Provide the (x, y) coordinate of the cell's center where the given text is located.  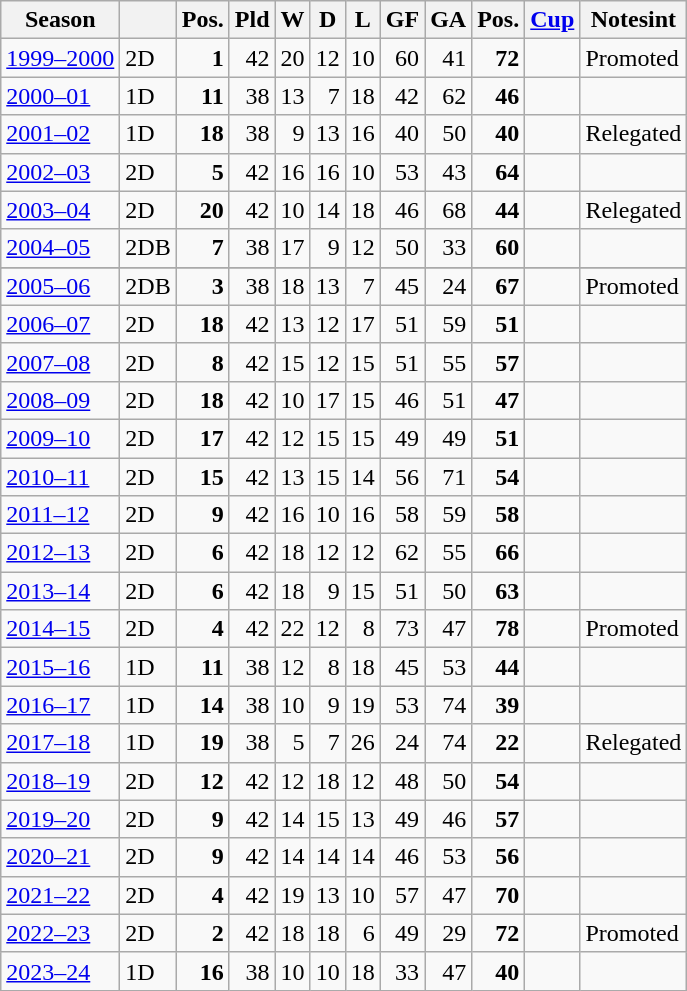
41 (448, 58)
2006–07 (60, 324)
2001–02 (60, 134)
67 (498, 286)
29 (448, 933)
43 (448, 172)
2023–24 (60, 971)
2003–04 (60, 210)
73 (402, 629)
71 (448, 477)
2007–08 (60, 362)
2022–23 (60, 933)
2017–18 (60, 743)
L (362, 20)
2021–22 (60, 895)
2008–09 (60, 400)
2014–15 (60, 629)
66 (498, 553)
2004–05 (60, 248)
2009–10 (60, 438)
48 (402, 781)
GF (402, 20)
2010–11 (60, 477)
39 (498, 705)
2016–17 (60, 705)
Season (60, 20)
2015–16 (60, 667)
2018–19 (60, 781)
1999–2000 (60, 58)
2013–14 (60, 591)
26 (362, 743)
2000–01 (60, 96)
70 (498, 895)
2002–03 (60, 172)
2011–12 (60, 515)
1 (202, 58)
78 (498, 629)
2020–21 (60, 857)
W (292, 20)
2005–06 (60, 286)
2012–13 (60, 553)
Pld (252, 20)
2 (202, 933)
68 (448, 210)
Cup (552, 20)
3 (202, 286)
64 (498, 172)
Notesint (634, 20)
GA (448, 20)
2019–20 (60, 819)
D (328, 20)
63 (498, 591)
